Find where the given text appears and provide that cell's center as [X, Y] coordinate. 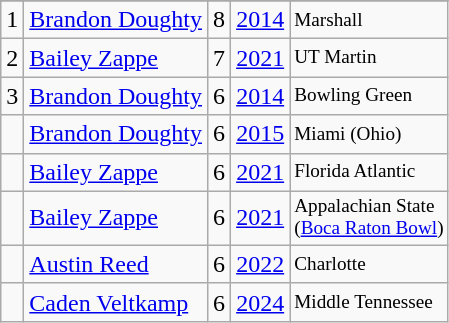
Florida Atlantic [369, 172]
Caden Veltkamp [116, 302]
Miami (Ohio) [369, 134]
8 [220, 20]
Bowling Green [369, 96]
Appalachian State(Boca Raton Bowl) [369, 218]
2 [12, 58]
3 [12, 96]
Austin Reed [116, 264]
2015 [260, 134]
UT Martin [369, 58]
Marshall [369, 20]
7 [220, 58]
1 [12, 20]
Middle Tennessee [369, 302]
2022 [260, 264]
Charlotte [369, 264]
2024 [260, 302]
